Return [X, Y] of the center of cell containing provided text 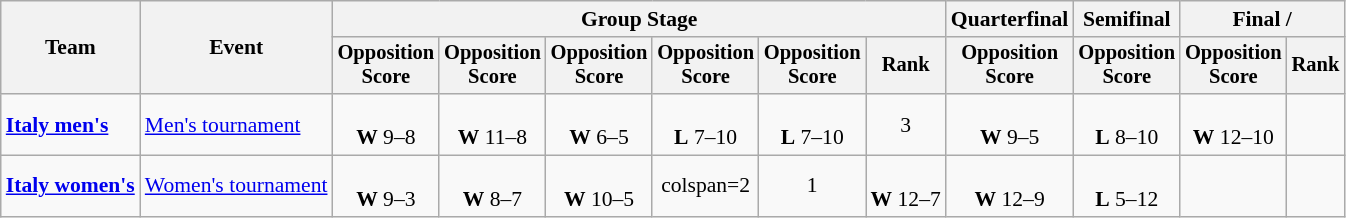
W 10–5 [600, 186]
Team [70, 48]
Semifinal [1126, 19]
W 9–8 [386, 124]
Men's tournament [236, 124]
3 [906, 124]
L 8–10 [1126, 124]
W 11–8 [492, 124]
W 12–9 [1010, 186]
W 12–10 [1234, 124]
W 9–5 [1010, 124]
Event [236, 48]
Final / [1262, 19]
Italy men's [70, 124]
Quarterfinal [1010, 19]
Group Stage [640, 19]
W 12–7 [906, 186]
Italy women's [70, 186]
colspan=2 [706, 186]
W 9–3 [386, 186]
W 6–5 [600, 124]
Women's tournament [236, 186]
W 8–7 [492, 186]
1 [812, 186]
L 5–12 [1126, 186]
